Return (x, y) of the center of cell containing provided text 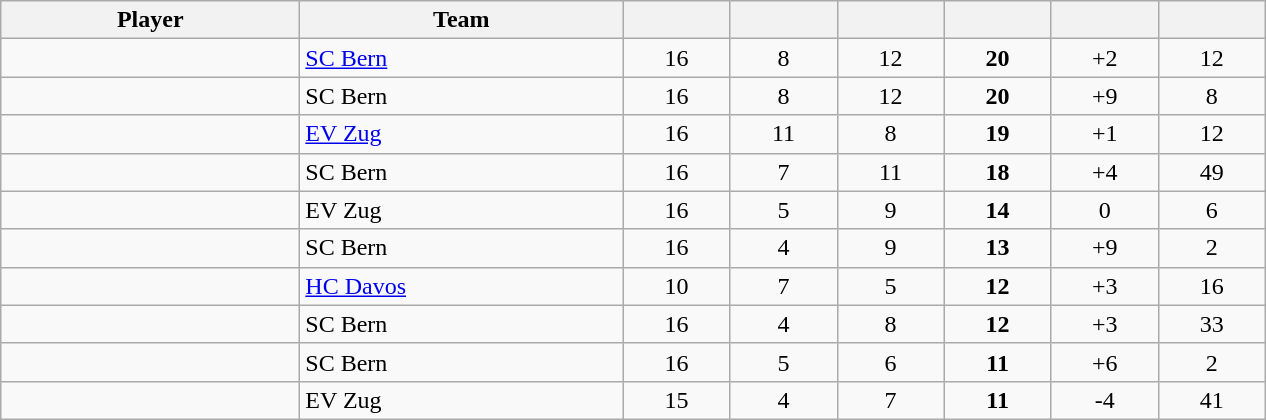
18 (998, 172)
+1 (1104, 134)
+4 (1104, 172)
41 (1212, 400)
14 (998, 210)
Team (462, 20)
33 (1212, 324)
15 (676, 400)
+6 (1104, 362)
+2 (1104, 58)
19 (998, 134)
49 (1212, 172)
-4 (1104, 400)
13 (998, 248)
Player (150, 20)
0 (1104, 210)
HC Davos (462, 286)
10 (676, 286)
